Determine the [X, Y] coordinate at the center of the cell enclosing the given text.  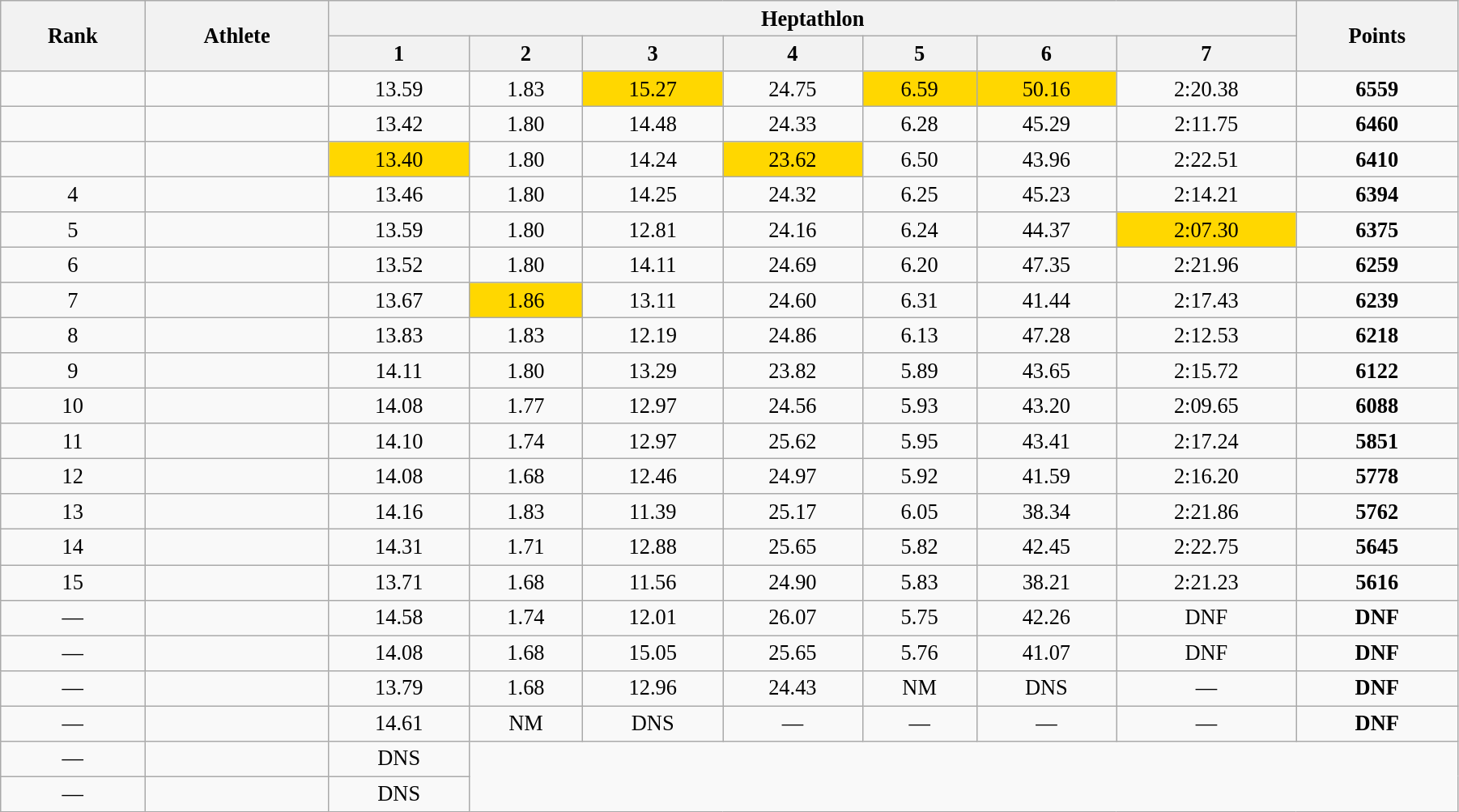
14.25 [653, 194]
5851 [1376, 441]
5.76 [920, 653]
6.50 [920, 159]
6460 [1376, 124]
6.24 [920, 230]
24.16 [793, 230]
9 [73, 371]
41.59 [1046, 476]
14 [73, 547]
43.41 [1046, 441]
23.62 [793, 159]
47.35 [1046, 265]
12 [73, 476]
43.65 [1046, 371]
15.05 [653, 653]
24.33 [793, 124]
13.46 [398, 194]
24.86 [793, 335]
2:17.43 [1206, 300]
24.97 [793, 476]
42.26 [1046, 618]
24.32 [793, 194]
45.23 [1046, 194]
6410 [1376, 159]
2:16.20 [1206, 476]
14.31 [398, 547]
6394 [1376, 194]
12.01 [653, 618]
2:14.21 [1206, 194]
5778 [1376, 476]
6.28 [920, 124]
11 [73, 441]
13.42 [398, 124]
5.93 [920, 406]
5616 [1376, 582]
23.82 [793, 371]
13.29 [653, 371]
6088 [1376, 406]
14.61 [398, 723]
38.34 [1046, 512]
44.37 [1046, 230]
1 [398, 53]
5762 [1376, 512]
Heptathlon [813, 18]
5.83 [920, 582]
6.25 [920, 194]
2 [526, 53]
14.16 [398, 512]
13.11 [653, 300]
13 [73, 512]
12.19 [653, 335]
5645 [1376, 547]
11.39 [653, 512]
13.52 [398, 265]
5.75 [920, 618]
2:22.51 [1206, 159]
14.58 [398, 618]
6.13 [920, 335]
13.40 [398, 159]
6.20 [920, 265]
6.31 [920, 300]
5.82 [920, 547]
2:17.24 [1206, 441]
26.07 [793, 618]
24.56 [793, 406]
6375 [1376, 230]
6218 [1376, 335]
43.96 [1046, 159]
6239 [1376, 300]
12.81 [653, 230]
6.05 [920, 512]
1.77 [526, 406]
45.29 [1046, 124]
24.43 [793, 688]
2:21.23 [1206, 582]
15.27 [653, 88]
3 [653, 53]
6259 [1376, 265]
43.20 [1046, 406]
10 [73, 406]
Points [1376, 36]
24.75 [793, 88]
50.16 [1046, 88]
5.92 [920, 476]
47.28 [1046, 335]
12.96 [653, 688]
5.95 [920, 441]
13.67 [398, 300]
1.71 [526, 547]
Athlete [237, 36]
42.45 [1046, 547]
5.89 [920, 371]
24.69 [793, 265]
8 [73, 335]
13.83 [398, 335]
Rank [73, 36]
24.90 [793, 582]
41.07 [1046, 653]
38.21 [1046, 582]
13.71 [398, 582]
11.56 [653, 582]
1.86 [526, 300]
2:11.75 [1206, 124]
14.24 [653, 159]
25.17 [793, 512]
6122 [1376, 371]
2:07.30 [1206, 230]
14.48 [653, 124]
12.46 [653, 476]
6.59 [920, 88]
15 [73, 582]
2:20.38 [1206, 88]
2:15.72 [1206, 371]
2:21.86 [1206, 512]
2:12.53 [1206, 335]
2:21.96 [1206, 265]
12.88 [653, 547]
2:09.65 [1206, 406]
14.10 [398, 441]
41.44 [1046, 300]
13.79 [398, 688]
2:22.75 [1206, 547]
25.62 [793, 441]
6559 [1376, 88]
24.60 [793, 300]
